Determine the (x, y) coordinate at the center of the cell enclosing the given text.  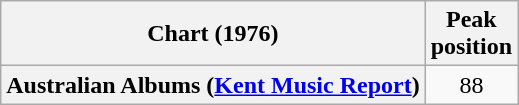
88 (471, 85)
Peakposition (471, 34)
Australian Albums (Kent Music Report) (213, 85)
Chart (1976) (213, 34)
